From the cell containing the given text, extract its center point as [X, Y] coordinate. 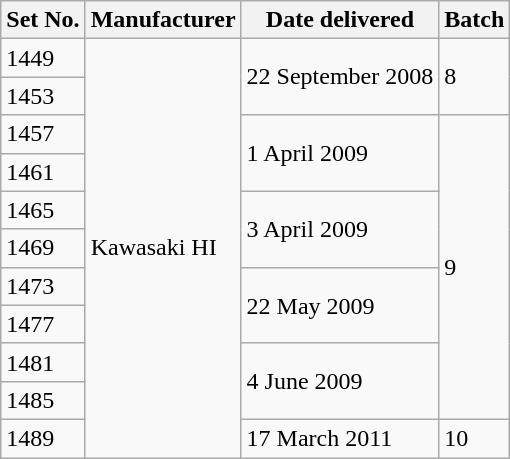
17 March 2011 [340, 438]
4 June 2009 [340, 381]
1453 [43, 96]
1489 [43, 438]
22 September 2008 [340, 77]
Manufacturer [163, 20]
1473 [43, 286]
1461 [43, 172]
1449 [43, 58]
Kawasaki HI [163, 248]
Set No. [43, 20]
1481 [43, 362]
8 [474, 77]
1477 [43, 324]
22 May 2009 [340, 305]
3 April 2009 [340, 229]
Batch [474, 20]
1485 [43, 400]
10 [474, 438]
1457 [43, 134]
1 April 2009 [340, 153]
1469 [43, 248]
Date delivered [340, 20]
1465 [43, 210]
9 [474, 267]
